Detect which cell encompasses the target text, then output its (X, Y) center coordinate. 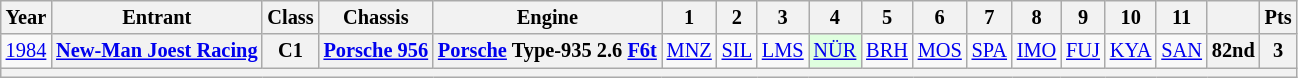
2 (737, 17)
Chassis (376, 17)
8 (1036, 17)
5 (887, 17)
9 (1083, 17)
FUJ (1083, 51)
6 (940, 17)
Pts (1278, 17)
Engine (548, 17)
IMO (1036, 51)
Porsche Type-935 2.6 F6t (548, 51)
4 (834, 17)
10 (1131, 17)
82nd (1234, 51)
Class (290, 17)
KYA (1131, 51)
SPA (990, 51)
11 (1181, 17)
NÜR (834, 51)
1984 (26, 51)
LMS (783, 51)
Entrant (156, 17)
MNZ (690, 51)
1 (690, 17)
C1 (290, 51)
MOS (940, 51)
Porsche 956 (376, 51)
7 (990, 17)
BRH (887, 51)
New-Man Joest Racing (156, 51)
SAN (1181, 51)
Year (26, 17)
SIL (737, 51)
